Search for the cell housing the specified text and yield its [x, y] center coordinate. 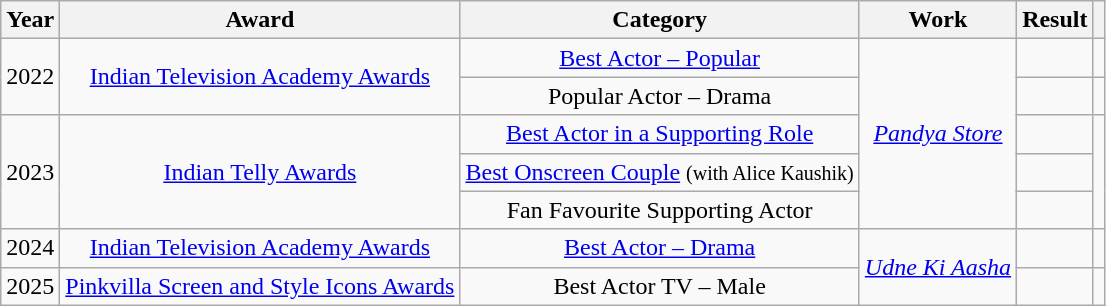
Popular Actor – Drama [660, 96]
Result [1055, 20]
2025 [30, 286]
Indian Telly Awards [260, 172]
Category [660, 20]
2022 [30, 77]
Year [30, 20]
Best Actor – Popular [660, 58]
Pandya Store [938, 134]
2024 [30, 248]
Best Actor in a Supporting Role [660, 134]
2023 [30, 172]
Udne Ki Aasha [938, 267]
Award [260, 20]
Best Onscreen Couple (with Alice Kaushik) [660, 172]
Best Actor – Drama [660, 248]
Work [938, 20]
Fan Favourite Supporting Actor [660, 210]
Pinkvilla Screen and Style Icons Awards [260, 286]
Best Actor TV – Male [660, 286]
